Identify which cell holds the provided text, then report its (X, Y) central coordinate. 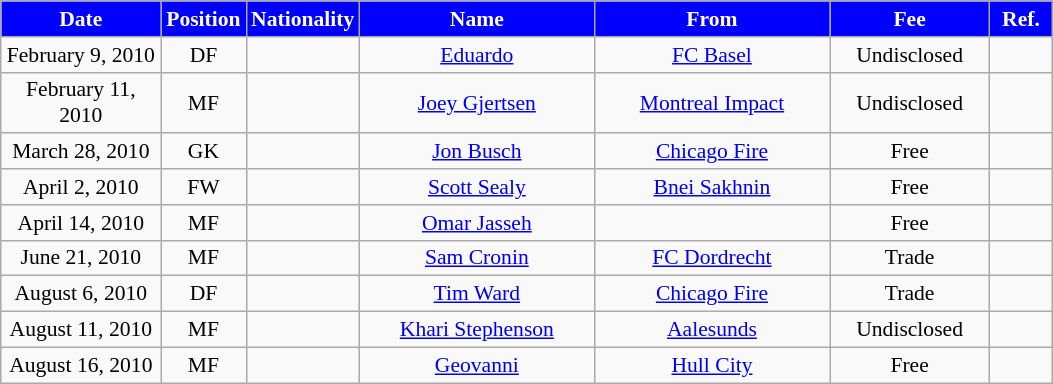
Omar Jasseh (476, 223)
Sam Cronin (476, 258)
Position (204, 19)
February 11, 2010 (81, 102)
Name (476, 19)
GK (204, 152)
April 2, 2010 (81, 187)
June 21, 2010 (81, 258)
Geovanni (476, 365)
Scott Sealy (476, 187)
Date (81, 19)
Joey Gjertsen (476, 102)
Fee (910, 19)
FW (204, 187)
Aalesunds (712, 330)
Ref. (1022, 19)
February 9, 2010 (81, 55)
Khari Stephenson (476, 330)
Eduardo (476, 55)
August 6, 2010 (81, 294)
Nationality (302, 19)
April 14, 2010 (81, 223)
March 28, 2010 (81, 152)
August 11, 2010 (81, 330)
Tim Ward (476, 294)
FC Basel (712, 55)
August 16, 2010 (81, 365)
FC Dordrecht (712, 258)
Hull City (712, 365)
Bnei Sakhnin (712, 187)
Jon Busch (476, 152)
Montreal Impact (712, 102)
From (712, 19)
